For the text-containing cell, return its midpoint in [x, y] coordinate format. 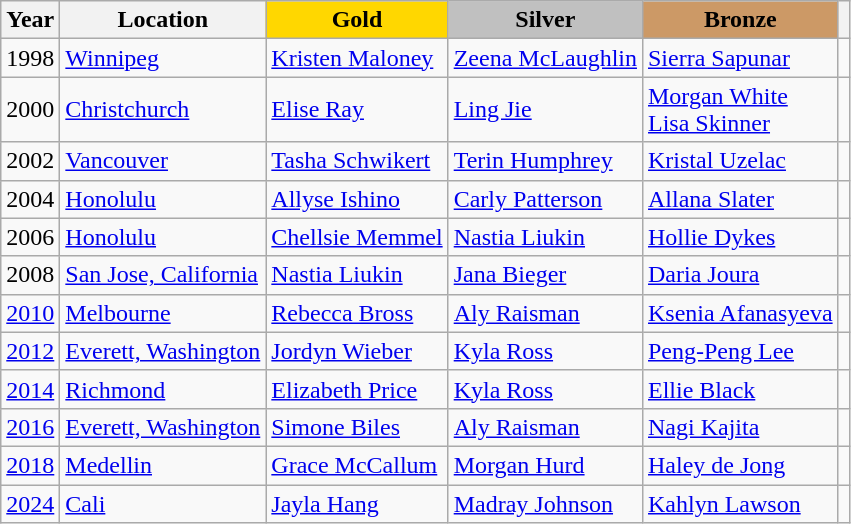
Allana Slater [740, 199]
2006 [30, 237]
Kahlyn Lawson [740, 503]
Allyse Ishino [357, 199]
Elise Ray [357, 110]
Hollie Dykes [740, 237]
2000 [30, 110]
2010 [30, 313]
Carly Patterson [545, 199]
Morgan White Lisa Skinner [740, 110]
San Jose, California [163, 275]
Haley de Jong [740, 465]
Melbourne [163, 313]
2008 [30, 275]
Jayla Hang [357, 503]
Year [30, 20]
Silver [545, 20]
2024 [30, 503]
Ellie Black [740, 389]
Zeena McLaughlin [545, 58]
Kristen Maloney [357, 58]
2004 [30, 199]
Ksenia Afanasyeva [740, 313]
Gold [357, 20]
Elizabeth Price [357, 389]
2012 [30, 351]
Jana Bieger [545, 275]
Vancouver [163, 161]
Location [163, 20]
Terin Humphrey [545, 161]
Kristal Uzelac [740, 161]
Daria Joura [740, 275]
Christchurch [163, 110]
Nagi Kajita [740, 427]
Peng-Peng Lee [740, 351]
Madray Johnson [545, 503]
Medellin [163, 465]
Richmond [163, 389]
2016 [30, 427]
Grace McCallum [357, 465]
2018 [30, 465]
Cali [163, 503]
Simone Biles [357, 427]
Jordyn Wieber [357, 351]
Sierra Sapunar [740, 58]
2014 [30, 389]
Winnipeg [163, 58]
Tasha Schwikert [357, 161]
Rebecca Bross [357, 313]
2002 [30, 161]
Ling Jie [545, 110]
Morgan Hurd [545, 465]
Chellsie Memmel [357, 237]
Bronze [740, 20]
1998 [30, 58]
